Extract the (x, y) coordinate from the center of the cell holding the provided text.  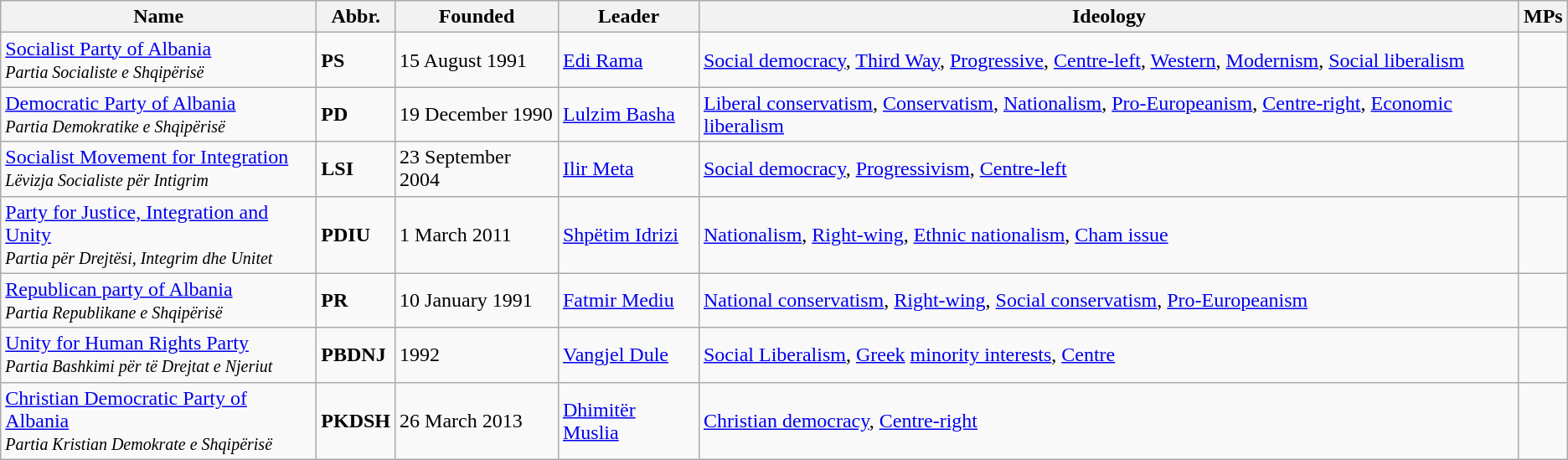
26 March 2013 (477, 421)
19 December 1990 (477, 114)
Founded (477, 17)
National conservatism, Right-wing, Social conservatism, Pro-Europeanism (1109, 300)
PKDSH (356, 421)
LSI (356, 169)
Nationalism, Right-wing, Ethnic nationalism, Cham issue (1109, 235)
Name (159, 17)
Abbr. (356, 17)
Social democracy, Third Way, Progressive, Centre-left, Western, Modernism, Social liberalism (1109, 60)
Ilir Meta (628, 169)
MPs (1543, 17)
Vangjel Dule (628, 355)
Social democracy, Progressivism, Centre-left (1109, 169)
Dhimitër Muslia (628, 421)
Unity for Human Rights Party Partia Bashkimi për të Drejtat e Njeriut (159, 355)
Leader (628, 17)
Party for Justice, Integration and UnityPartia për Drejtësi, Integrim dhe Unitet (159, 235)
Ideology (1109, 17)
Liberal conservatism, Conservatism, Nationalism, Pro-Europeanism, Centre-right, Economic liberalism (1109, 114)
PDIU (356, 235)
Social Liberalism, Greek minority interests, Centre (1109, 355)
1 March 2011 (477, 235)
Christian Democratic Party of AlbaniaPartia Kristian Demokrate e Shqipërisë (159, 421)
Shpëtim Idrizi (628, 235)
1992 (477, 355)
15 August 1991 (477, 60)
Socialist Movement for IntegrationLëvizja Socialiste për Intigrim (159, 169)
Republican party of Albania Partia Republikane e Shqipërisë (159, 300)
10 January 1991 (477, 300)
Socialist Party of AlbaniaPartia Socialiste e Shqipërisë (159, 60)
PBDNJ (356, 355)
Democratic Party of AlbaniaPartia Demokratike e Shqipërisë (159, 114)
PS (356, 60)
Christian democracy, Centre-right (1109, 421)
23 September 2004 (477, 169)
PD (356, 114)
Lulzim Basha (628, 114)
Fatmir Mediu (628, 300)
PR (356, 300)
Edi Rama (628, 60)
